Return [X, Y] of the center of cell containing provided text 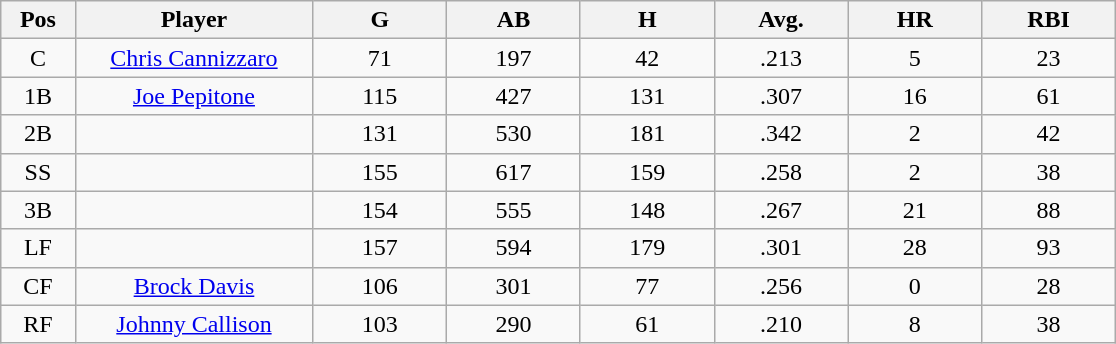
Johnny Callison [194, 324]
8 [915, 324]
148 [647, 210]
RBI [1049, 20]
Pos [38, 20]
SS [38, 172]
LF [38, 248]
16 [915, 96]
106 [380, 286]
88 [1049, 210]
HR [915, 20]
Player [194, 20]
71 [380, 58]
290 [514, 324]
179 [647, 248]
CF [38, 286]
181 [647, 134]
.258 [781, 172]
617 [514, 172]
0 [915, 286]
5 [915, 58]
H [647, 20]
.342 [781, 134]
115 [380, 96]
1B [38, 96]
RF [38, 324]
555 [514, 210]
Avg. [781, 20]
.256 [781, 286]
594 [514, 248]
Chris Cannizzaro [194, 58]
21 [915, 210]
77 [647, 286]
427 [514, 96]
.210 [781, 324]
2B [38, 134]
159 [647, 172]
.301 [781, 248]
157 [380, 248]
155 [380, 172]
103 [380, 324]
.267 [781, 210]
197 [514, 58]
Joe Pepitone [194, 96]
AB [514, 20]
154 [380, 210]
23 [1049, 58]
G [380, 20]
3B [38, 210]
C [38, 58]
Brock Davis [194, 286]
.307 [781, 96]
301 [514, 286]
93 [1049, 248]
.213 [781, 58]
530 [514, 134]
